Output the (x, y) coordinate of the center of the cell containing the given text.  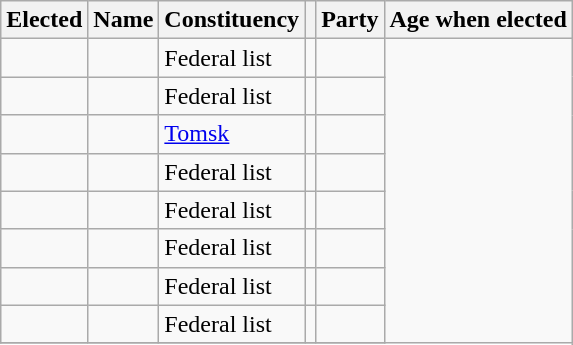
Constituency (232, 20)
Age when elected (478, 20)
Name (124, 20)
Tomsk (232, 134)
Party (350, 20)
Elected (44, 20)
